Detect which cell encompasses the target text, then output its [x, y] center coordinate. 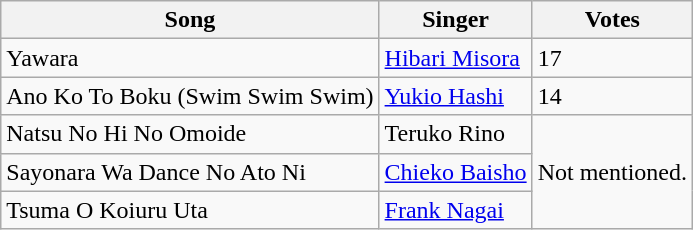
Yukio Hashi [456, 96]
17 [612, 58]
Chieko Baisho [456, 172]
Not mentioned. [612, 172]
Sayonara Wa Dance No Ato Ni [190, 172]
Teruko Rino [456, 134]
Yawara [190, 58]
Song [190, 20]
14 [612, 96]
Frank Nagai [456, 210]
Votes [612, 20]
Hibari Misora [456, 58]
Natsu No Hi No Omoide [190, 134]
Ano Ko To Boku (Swim Swim Swim) [190, 96]
Tsuma O Koiuru Uta [190, 210]
Singer [456, 20]
